Locate the cell with the specified text and output its [x, y] center coordinate. 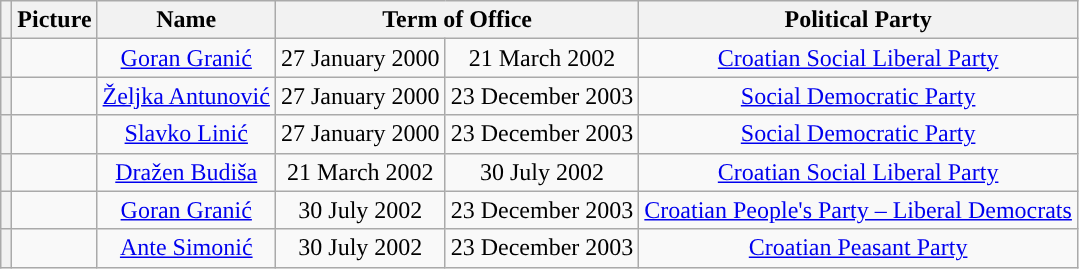
Name [186, 20]
Dražen Budiša [186, 172]
Croatian People's Party – Liberal Democrats [858, 210]
Picture [54, 20]
Slavko Linić [186, 134]
Ante Simonić [186, 248]
Term of Office [456, 20]
Croatian Peasant Party [858, 248]
Political Party [858, 20]
Željka Antunović [186, 96]
